Return [x, y] of the center of cell containing provided text 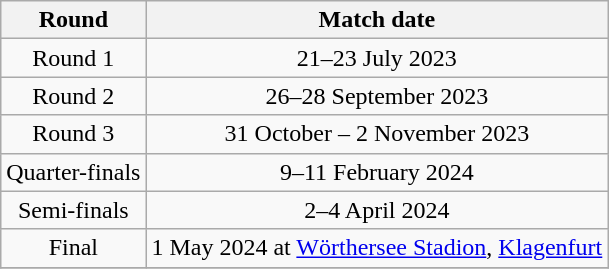
Round 1 [74, 58]
Semi-finals [74, 210]
Round [74, 20]
Final [74, 248]
2–4 April 2024 [377, 210]
9–11 February 2024 [377, 172]
Match date [377, 20]
Round 2 [74, 96]
Round 3 [74, 134]
Quarter-finals [74, 172]
31 October – 2 November 2023 [377, 134]
26–28 September 2023 [377, 96]
1 May 2024 at Wörthersee Stadion, Klagenfurt [377, 248]
21–23 July 2023 [377, 58]
